Identify which cell holds the provided text, then report its [X, Y] central coordinate. 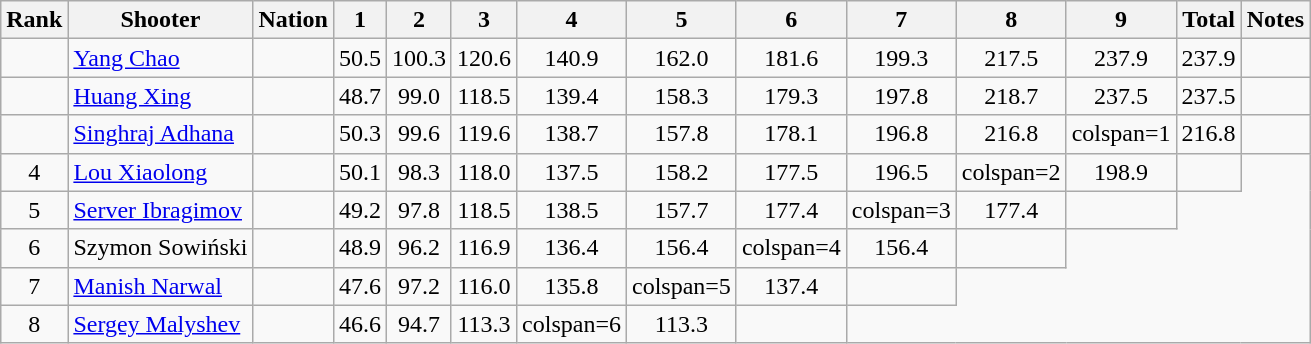
1 [360, 20]
Rank [34, 20]
116.9 [484, 248]
Sergey Malyshev [160, 324]
Szymon Sowiński [160, 248]
138.7 [572, 134]
140.9 [572, 58]
Shooter [160, 20]
158.2 [681, 172]
198.9 [1121, 172]
94.7 [418, 324]
97.8 [418, 210]
99.6 [418, 134]
Manish Narwal [160, 286]
157.7 [681, 210]
colspan=5 [681, 286]
3 [484, 20]
Notes [1275, 20]
137.4 [791, 286]
135.8 [572, 286]
196.8 [901, 134]
99.0 [418, 96]
158.3 [681, 96]
9 [1121, 20]
138.5 [572, 210]
98.3 [418, 172]
217.5 [1011, 58]
Total [1208, 20]
97.2 [418, 286]
120.6 [484, 58]
48.9 [360, 248]
colspan=3 [901, 210]
colspan=4 [791, 248]
colspan=2 [1011, 172]
136.4 [572, 248]
199.3 [901, 58]
119.6 [484, 134]
2 [418, 20]
118.0 [484, 172]
139.4 [572, 96]
49.2 [360, 210]
Lou Xiaolong [160, 172]
116.0 [484, 286]
Server Ibragimov [160, 210]
48.7 [360, 96]
157.8 [681, 134]
46.6 [360, 324]
137.5 [572, 172]
50.3 [360, 134]
50.1 [360, 172]
Singhraj Adhana [160, 134]
100.3 [418, 58]
218.7 [1011, 96]
colspan=6 [572, 324]
162.0 [681, 58]
colspan=1 [1121, 134]
179.3 [791, 96]
50.5 [360, 58]
181.6 [791, 58]
Yang Chao [160, 58]
196.5 [901, 172]
197.8 [901, 96]
Huang Xing [160, 96]
96.2 [418, 248]
Nation [293, 20]
177.5 [791, 172]
178.1 [791, 134]
47.6 [360, 286]
